Find where the given text appears and provide that cell's center as (X, Y) coordinate. 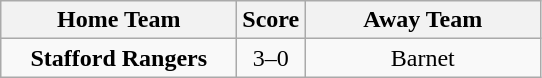
Stafford Rangers (119, 58)
Score (271, 20)
3–0 (271, 58)
Home Team (119, 20)
Away Team (423, 20)
Barnet (423, 58)
